Detect which cell encompasses the target text, then output its (x, y) center coordinate. 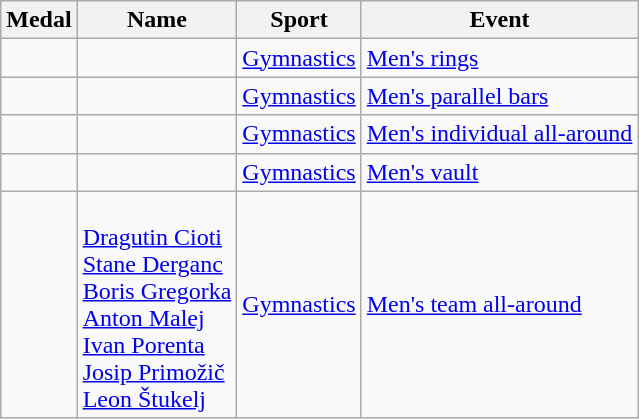
Men's parallel bars (500, 96)
Sport (299, 20)
Men's rings (500, 58)
Men's individual all-around (500, 134)
Event (500, 20)
Men's team all-around (500, 304)
Men's vault (500, 172)
Medal (39, 20)
Name (157, 20)
Dragutin Cioti Stane Derganc Boris Gregorka Anton Malej Ivan Porenta Josip Primožič Leon Štukelj (157, 304)
